Provide the [x, y] coordinate of the cell's center where the given text is located.  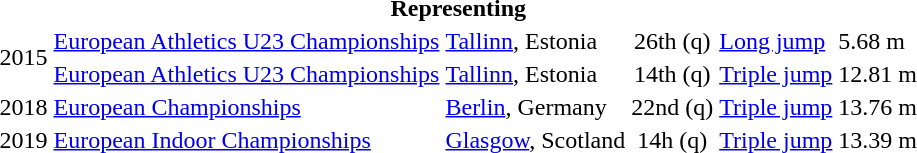
European Championships [246, 107]
26th (q) [672, 41]
14th (q) [672, 74]
22nd (q) [672, 107]
Long jump [776, 41]
Berlin, Germany [536, 107]
